Detect which cell encompasses the target text, then output its [x, y] center coordinate. 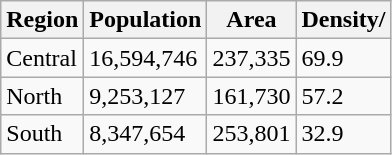
South [42, 134]
Central [42, 58]
32.9 [344, 134]
253,801 [252, 134]
237,335 [252, 58]
Region [42, 20]
Population [146, 20]
69.9 [344, 58]
North [42, 96]
9,253,127 [146, 96]
Density/ [344, 20]
16,594,746 [146, 58]
Area [252, 20]
161,730 [252, 96]
57.2 [344, 96]
8,347,654 [146, 134]
